For the text-containing cell, return its midpoint in [x, y] coordinate format. 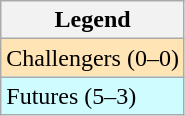
Challengers (0–0) [93, 58]
Futures (5–3) [93, 96]
Legend [93, 20]
